Locate the cell with the specified text and output its (x, y) center coordinate. 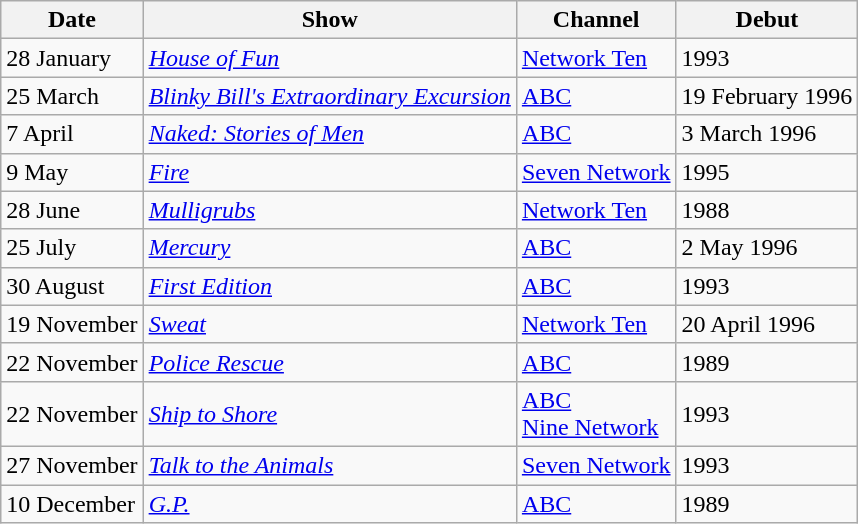
19 November (72, 324)
Date (72, 20)
30 August (72, 286)
Show (330, 20)
10 December (72, 503)
7 April (72, 134)
19 February 1996 (767, 96)
Channel (596, 20)
Blinky Bill's Extraordinary Excursion (330, 96)
25 March (72, 96)
Debut (767, 20)
Mulligrubs (330, 210)
Ship to Shore (330, 414)
20 April 1996 (767, 324)
Talk to the Animals (330, 465)
Sweat (330, 324)
First Edition (330, 286)
9 May (72, 172)
25 July (72, 248)
28 June (72, 210)
House of Fun (330, 58)
Fire (330, 172)
Police Rescue (330, 362)
2 May 1996 (767, 248)
Naked: Stories of Men (330, 134)
27 November (72, 465)
G.P. (330, 503)
1995 (767, 172)
ABCNine Network (596, 414)
1988 (767, 210)
Mercury (330, 248)
3 March 1996 (767, 134)
28 January (72, 58)
